Locate the cell with the specified text and output its [x, y] center coordinate. 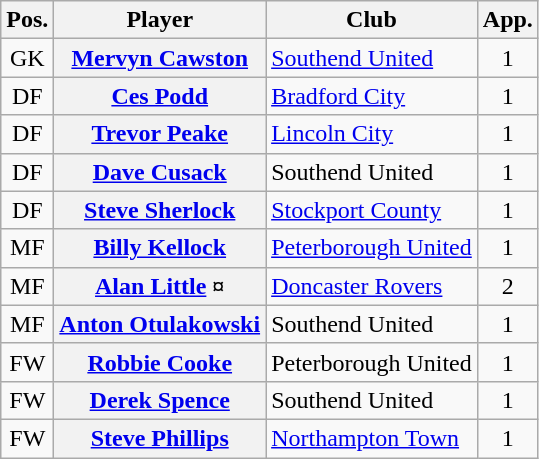
App. [508, 20]
Anton Otulakowski [160, 324]
Lincoln City [372, 134]
Doncaster Rovers [372, 286]
Billy Kellock [160, 248]
Steve Phillips [160, 438]
2 [508, 286]
Pos. [28, 20]
Steve Sherlock [160, 210]
GK [28, 58]
Trevor Peake [160, 134]
Alan Little ¤ [160, 286]
Player [160, 20]
Robbie Cooke [160, 362]
Club [372, 20]
Mervyn Cawston [160, 58]
Stockport County [372, 210]
Dave Cusack [160, 172]
Derek Spence [160, 400]
Ces Podd [160, 96]
Northampton Town [372, 438]
Bradford City [372, 96]
